Identify which cell holds the provided text, then report its (x, y) central coordinate. 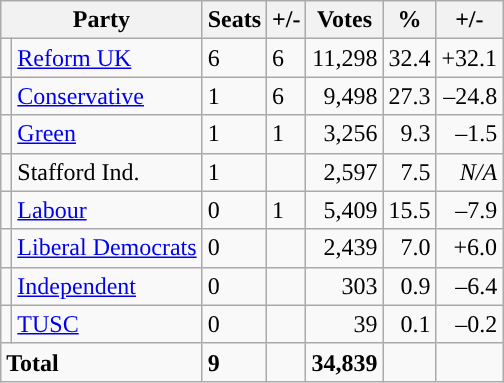
–6.4 (470, 286)
7.5 (410, 172)
–24.8 (470, 96)
–7.9 (470, 210)
9.3 (410, 134)
Liberal Democrats (107, 248)
+6.0 (470, 248)
9 (234, 362)
2,439 (344, 248)
Votes (344, 20)
11,298 (344, 58)
+32.1 (470, 58)
0.9 (410, 286)
Stafford Ind. (107, 172)
9,498 (344, 96)
Labour (107, 210)
Conservative (107, 96)
Seats (234, 20)
0.1 (410, 324)
% (410, 20)
15.5 (410, 210)
7.0 (410, 248)
N/A (470, 172)
5,409 (344, 210)
39 (344, 324)
TUSC (107, 324)
Green (107, 134)
27.3 (410, 96)
–0.2 (470, 324)
–1.5 (470, 134)
Independent (107, 286)
2,597 (344, 172)
Reform UK (107, 58)
Total (102, 362)
32.4 (410, 58)
Party (102, 20)
34,839 (344, 362)
303 (344, 286)
3,256 (344, 134)
